Locate the cell with the specified text and output its [x, y] center coordinate. 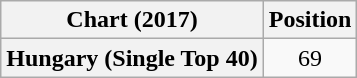
Chart (2017) [132, 20]
69 [310, 58]
Position [310, 20]
Hungary (Single Top 40) [132, 58]
